Detect which cell encompasses the target text, then output its (X, Y) center coordinate. 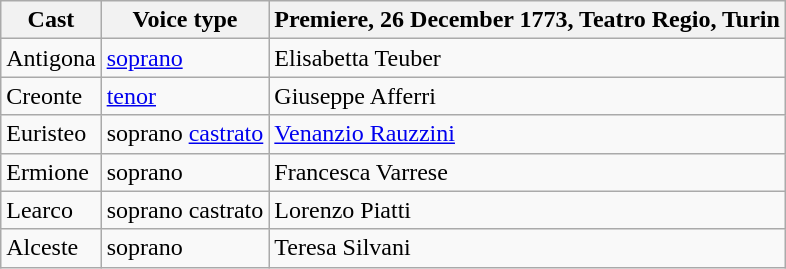
Elisabetta Teuber (528, 58)
Alceste (51, 248)
Cast (51, 20)
Ermione (51, 172)
Creonte (51, 96)
Antigona (51, 58)
Teresa Silvani (528, 248)
Venanzio Rauzzini (528, 134)
Lorenzo Piatti (528, 210)
Francesca Varrese (528, 172)
Euristeo (51, 134)
Voice type (185, 20)
Learco (51, 210)
Giuseppe Afferri (528, 96)
Premiere, 26 December 1773, Teatro Regio, Turin (528, 20)
tenor (185, 96)
